Detect which cell encompasses the target text, then output its [X, Y] center coordinate. 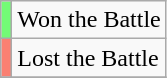
Lost the Battle [89, 58]
Won the Battle [89, 20]
